Return the [X, Y] coordinate for the center point of the cell that contains the specified text.  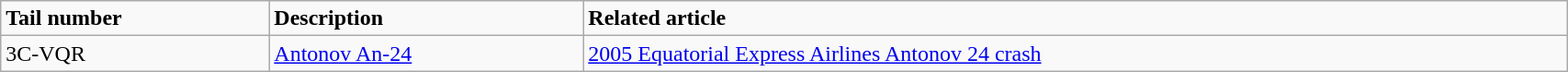
Related article [1075, 18]
3C-VQR [135, 54]
Tail number [135, 18]
Description [426, 18]
Antonov An-24 [426, 54]
2005 Equatorial Express Airlines Antonov 24 crash [1075, 54]
